For the text-containing cell, return its midpoint in [X, Y] coordinate format. 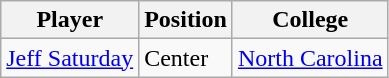
Jeff Saturday [70, 58]
North Carolina [310, 58]
Player [70, 20]
Center [186, 58]
Position [186, 20]
College [310, 20]
